Detect which cell encompasses the target text, then output its (X, Y) center coordinate. 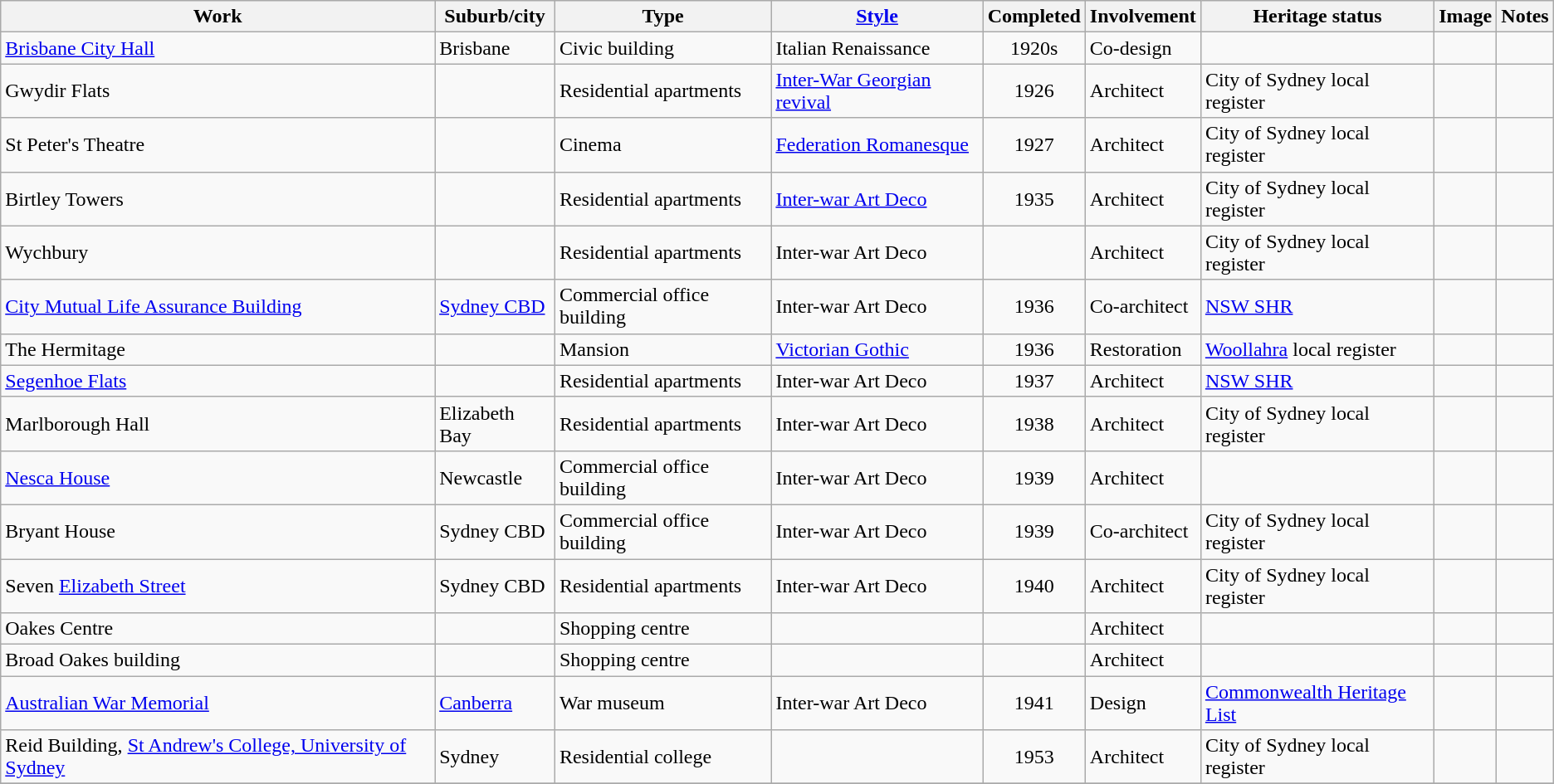
Notes (1525, 17)
Federation Romanesque (877, 144)
1935 (1034, 199)
1938 (1034, 423)
Segenhoe Flats (217, 381)
1941 (1034, 704)
Seven Elizabeth Street (217, 586)
Sydney (495, 757)
1927 (1034, 144)
Broad Oakes building (217, 660)
Inter-War Georgian revival (877, 91)
Marlborough Hall (217, 423)
Mansion (662, 349)
Completed (1034, 17)
Work (217, 17)
Commonwealth Heritage List (1317, 704)
Cinema (662, 144)
1920s (1034, 48)
Brisbane (495, 48)
The Hermitage (217, 349)
1940 (1034, 586)
War museum (662, 704)
Australian War Memorial (217, 704)
Italian Renaissance (877, 48)
Image (1466, 17)
Nesca House (217, 478)
Involvement (1142, 17)
Co-design (1142, 48)
Birtley Towers (217, 199)
Newcastle (495, 478)
Style (877, 17)
Bryant House (217, 531)
Design (1142, 704)
1953 (1034, 757)
Victorian Gothic (877, 349)
Civic building (662, 48)
Oakes Centre (217, 629)
St Peter's Theatre (217, 144)
Residential college (662, 757)
Suburb/city (495, 17)
Gwydir Flats (217, 91)
Wychbury (217, 252)
Elizabeth Bay (495, 423)
Canberra (495, 704)
Reid Building, St Andrew's College, University of Sydney (217, 757)
Heritage status (1317, 17)
Restoration (1142, 349)
Brisbane City Hall (217, 48)
Type (662, 17)
City Mutual Life Assurance Building (217, 307)
1926 (1034, 91)
1937 (1034, 381)
Woollahra local register (1317, 349)
